Return the (x, y) coordinate for the center point of the cell that contains the specified text.  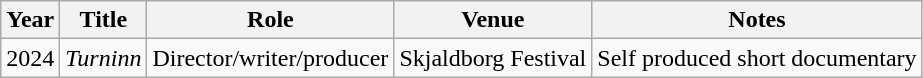
Role (270, 20)
2024 (30, 58)
Turninn (104, 58)
Year (30, 20)
Notes (757, 20)
Venue (493, 20)
Self produced short documentary (757, 58)
Title (104, 20)
Director/writer/producer (270, 58)
Skjaldborg Festival (493, 58)
